Provide the (x, y) coordinate of the cell's center where the given text is located.  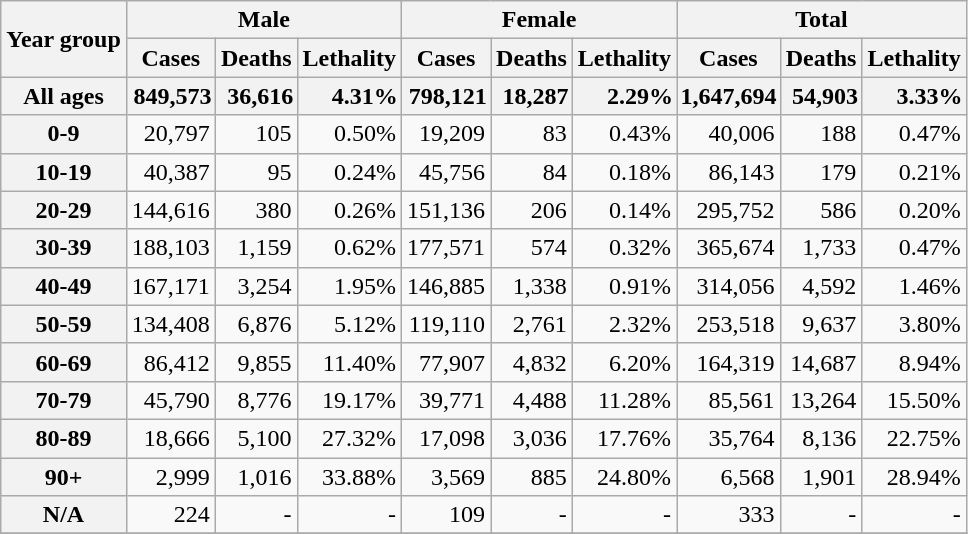
8,776 (256, 400)
5,100 (256, 438)
295,752 (729, 210)
574 (532, 248)
119,110 (446, 324)
0.18% (624, 172)
2.32% (624, 324)
45,756 (446, 172)
70-79 (64, 400)
5.12% (349, 324)
0.26% (349, 210)
164,319 (729, 362)
Year group (64, 39)
849,573 (170, 96)
0.21% (914, 172)
0.32% (624, 248)
40,006 (729, 134)
1.46% (914, 286)
Male (264, 20)
0.91% (624, 286)
188,103 (170, 248)
253,518 (729, 324)
4,488 (532, 400)
3.80% (914, 324)
11.28% (624, 400)
40,387 (170, 172)
80-89 (64, 438)
2,999 (170, 477)
1,159 (256, 248)
24.80% (624, 477)
885 (532, 477)
0.43% (624, 134)
13,264 (821, 400)
3.33% (914, 96)
167,171 (170, 286)
22.75% (914, 438)
586 (821, 210)
39,771 (446, 400)
19,209 (446, 134)
146,885 (446, 286)
6,876 (256, 324)
188 (821, 134)
All ages (64, 96)
4,832 (532, 362)
45,790 (170, 400)
36,616 (256, 96)
11.40% (349, 362)
33.88% (349, 477)
54,903 (821, 96)
144,616 (170, 210)
2.29% (624, 96)
95 (256, 172)
20-29 (64, 210)
4,592 (821, 286)
105 (256, 134)
19.17% (349, 400)
0.62% (349, 248)
0.24% (349, 172)
Total (822, 20)
18,666 (170, 438)
3,569 (446, 477)
314,056 (729, 286)
4.31% (349, 96)
17.76% (624, 438)
86,412 (170, 362)
1,338 (532, 286)
134,408 (170, 324)
151,136 (446, 210)
179 (821, 172)
0.20% (914, 210)
84 (532, 172)
28.94% (914, 477)
6,568 (729, 477)
177,571 (446, 248)
9,855 (256, 362)
90+ (64, 477)
2,761 (532, 324)
1,733 (821, 248)
206 (532, 210)
60-69 (64, 362)
50-59 (64, 324)
18,287 (532, 96)
N/A (64, 515)
6.20% (624, 362)
40-49 (64, 286)
17,098 (446, 438)
20,797 (170, 134)
0.14% (624, 210)
380 (256, 210)
1.95% (349, 286)
3,254 (256, 286)
365,674 (729, 248)
333 (729, 515)
8,136 (821, 438)
86,143 (729, 172)
8.94% (914, 362)
1,647,694 (729, 96)
77,907 (446, 362)
30-39 (64, 248)
85,561 (729, 400)
1,901 (821, 477)
27.32% (349, 438)
35,764 (729, 438)
9,637 (821, 324)
14,687 (821, 362)
109 (446, 515)
15.50% (914, 400)
3,036 (532, 438)
224 (170, 515)
0-9 (64, 134)
1,016 (256, 477)
798,121 (446, 96)
83 (532, 134)
0.50% (349, 134)
Female (538, 20)
10-19 (64, 172)
